From the cell containing the given text, extract its center point as (x, y) coordinate. 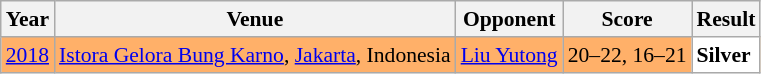
Opponent (510, 19)
Score (628, 19)
20–22, 16–21 (628, 55)
Result (726, 19)
Istora Gelora Bung Karno, Jakarta, Indonesia (255, 55)
Year (28, 19)
Liu Yutong (510, 55)
2018 (28, 55)
Silver (726, 55)
Venue (255, 19)
